Search for the cell housing the specified text and yield its (x, y) center coordinate. 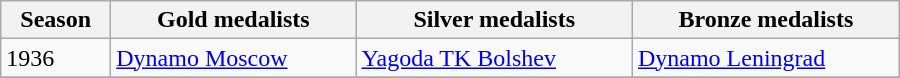
Dynamo Moscow (234, 58)
Silver medalists (494, 20)
Dynamo Leningrad (766, 58)
Bronze medalists (766, 20)
Yagoda TK Bolshev (494, 58)
Season (56, 20)
Gold medalists (234, 20)
1936 (56, 58)
